Return [X, Y] of the center of cell containing provided text 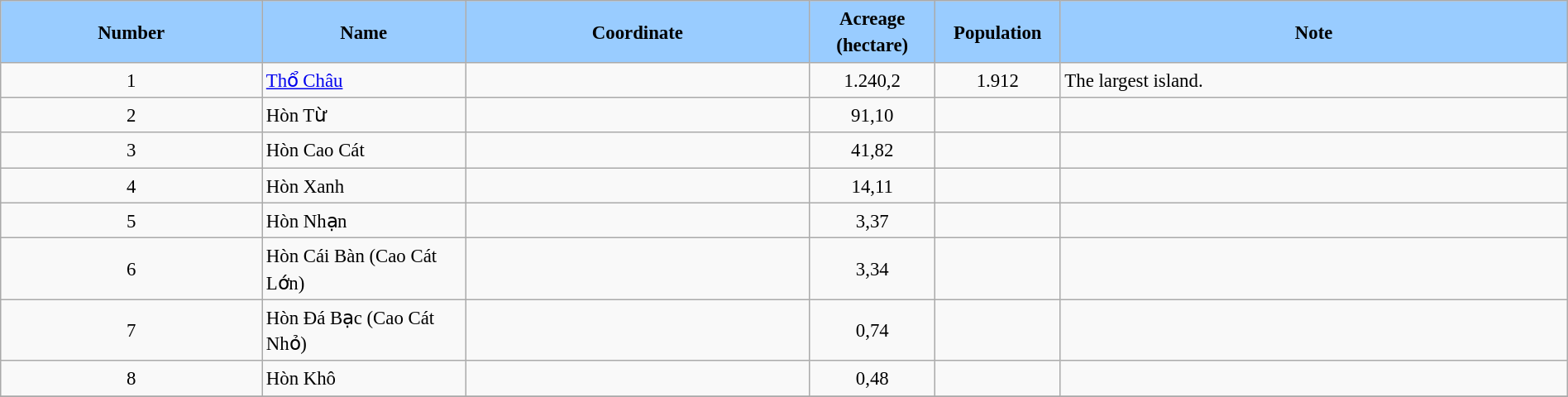
0,48 [872, 379]
Hòn Đá Bạc (Cao Cát Nhỏ) [364, 330]
Number [131, 31]
3,37 [872, 220]
Coordinate [638, 31]
4 [131, 185]
0,74 [872, 330]
41,82 [872, 150]
6 [131, 269]
91,10 [872, 115]
Hòn Cao Cát [364, 150]
Hòn Cái Bàn (Cao Cát Lớn) [364, 269]
1.240,2 [872, 79]
Hòn Nhạn [364, 220]
1.912 [998, 79]
Name [364, 31]
14,11 [872, 185]
Hòn Khô [364, 379]
Population [998, 31]
3,34 [872, 269]
Thổ Châu [364, 79]
7 [131, 330]
Acreage (hectare) [872, 31]
Hòn Xanh [364, 185]
Note [1313, 31]
3 [131, 150]
2 [131, 115]
Hòn Từ [364, 115]
8 [131, 379]
5 [131, 220]
1 [131, 79]
The largest island. [1313, 79]
